Locate the cell with the specified text and output its (X, Y) center coordinate. 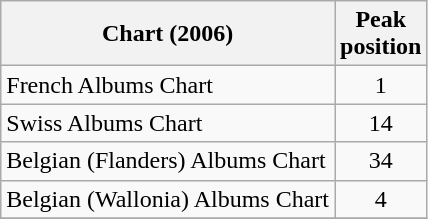
Swiss Albums Chart (168, 123)
French Albums Chart (168, 85)
4 (380, 199)
Peakposition (380, 34)
34 (380, 161)
Belgian (Wallonia) Albums Chart (168, 199)
Belgian (Flanders) Albums Chart (168, 161)
1 (380, 85)
Chart (2006) (168, 34)
14 (380, 123)
